For the text-containing cell, return its midpoint in [X, Y] coordinate format. 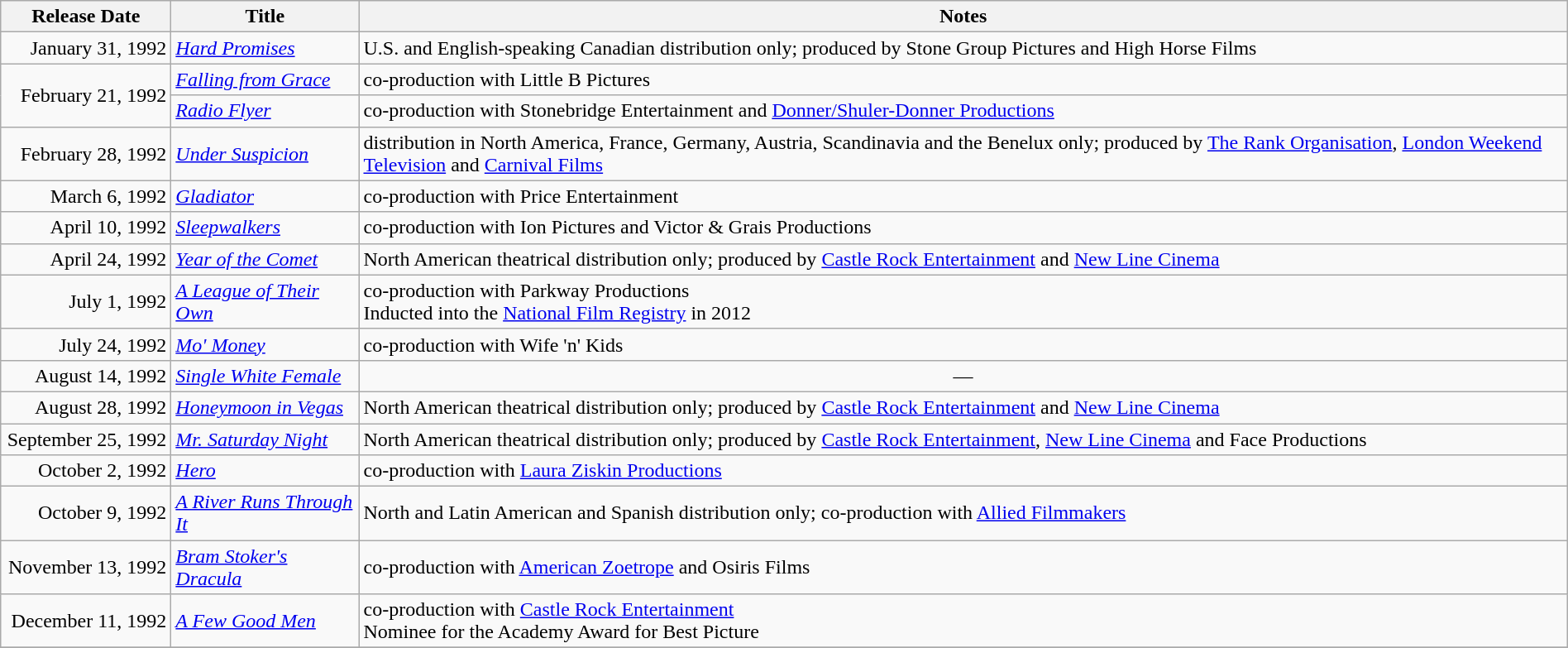
U.S. and English-speaking Canadian distribution only; produced by Stone Group Pictures and High Horse Films [963, 48]
September 25, 1992 [86, 439]
October 9, 1992 [86, 513]
co-production with Parkway ProductionsInducted into the National Film Registry in 2012 [963, 301]
March 6, 1992 [86, 196]
April 10, 1992 [86, 228]
co-production with Price Entertainment [963, 196]
Title [265, 17]
October 2, 1992 [86, 471]
November 13, 1992 [86, 568]
Mo' Money [265, 344]
Under Suspicion [265, 154]
Sleepwalkers [265, 228]
February 28, 1992 [86, 154]
Release Date [86, 17]
Mr. Saturday Night [265, 439]
co-production with Laura Ziskin Productions [963, 471]
Year of the Comet [265, 259]
July 24, 1992 [86, 344]
A River Runs Through It [265, 513]
co-production with Ion Pictures and Victor & Grais Productions [963, 228]
co-production with Stonebridge Entertainment and Donner/Shuler-Donner Productions [963, 111]
Notes [963, 17]
Radio Flyer [265, 111]
Bram Stoker's Dracula [265, 568]
December 11, 1992 [86, 621]
February 21, 1992 [86, 95]
August 14, 1992 [86, 376]
A League of Their Own [265, 301]
Falling from Grace [265, 79]
July 1, 1992 [86, 301]
January 31, 1992 [86, 48]
August 28, 1992 [86, 407]
co-production with Wife 'n' Kids [963, 344]
Single White Female [265, 376]
Gladiator [265, 196]
North and Latin American and Spanish distribution only; co-production with Allied Filmmakers [963, 513]
Honeymoon in Vegas [265, 407]
co-production with American Zoetrope and Osiris Films [963, 568]
— [963, 376]
Hard Promises [265, 48]
co-production with Little B Pictures [963, 79]
Hero [265, 471]
April 24, 1992 [86, 259]
North American theatrical distribution only; produced by Castle Rock Entertainment, New Line Cinema and Face Productions [963, 439]
A Few Good Men [265, 621]
co-production with Castle Rock EntertainmentNominee for the Academy Award for Best Picture [963, 621]
